From the cell containing the given text, extract its center point as [x, y] coordinate. 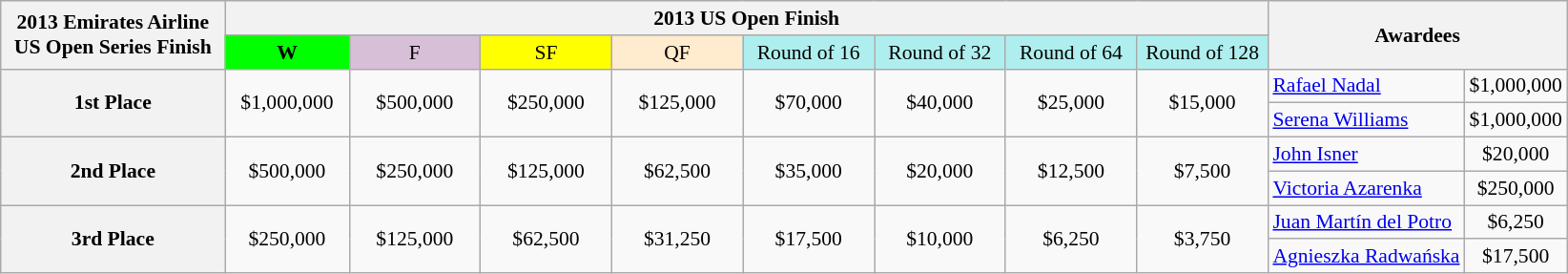
Victoria Azarenka [1366, 188]
Juan Martín del Potro [1366, 222]
$3,750 [1203, 239]
$10,000 [939, 239]
Awardees [1417, 34]
$70,000 [809, 103]
2nd Place [113, 172]
$12,500 [1071, 172]
Round of 16 [809, 53]
2013 US Open Finish [747, 18]
$31,250 [677, 239]
Round of 32 [939, 53]
QF [677, 53]
F [415, 53]
John Isner [1366, 155]
$15,000 [1203, 103]
1st Place [113, 103]
Serena Williams [1366, 120]
Rafael Nadal [1366, 86]
$35,000 [809, 172]
Agnieszka Radwańska [1366, 257]
$7,500 [1203, 172]
Round of 128 [1203, 53]
2013 Emirates Airline US Open Series Finish [113, 34]
SF [547, 53]
W [287, 53]
Round of 64 [1071, 53]
$25,000 [1071, 103]
$40,000 [939, 103]
3rd Place [113, 239]
